Detect which cell encompasses the target text, then output its (X, Y) center coordinate. 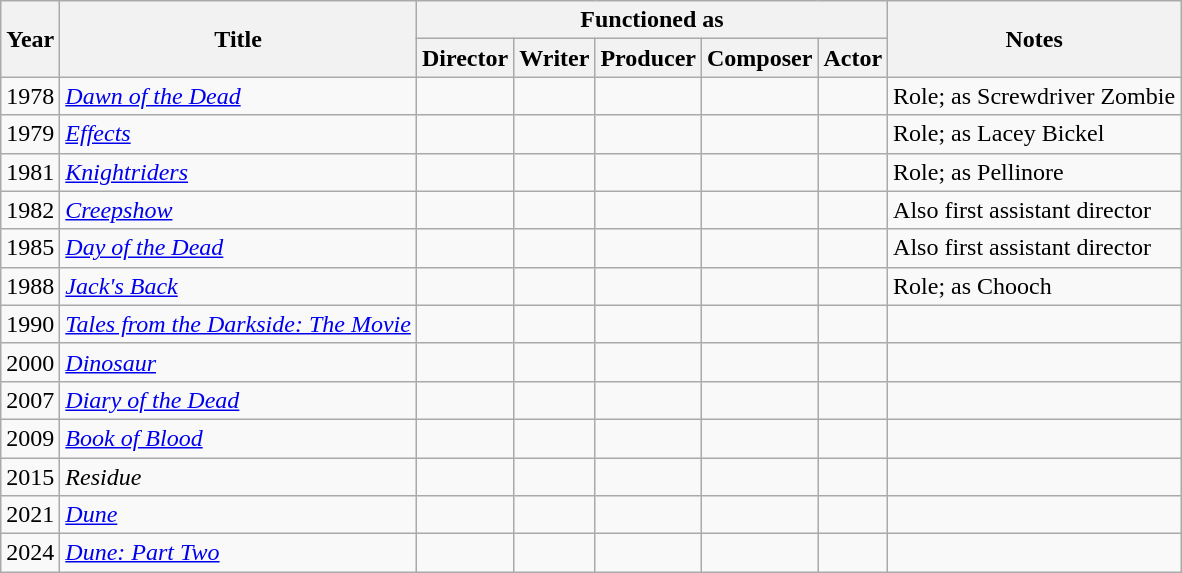
Effects (238, 134)
2009 (30, 438)
Functioned as (652, 20)
2000 (30, 362)
1979 (30, 134)
1985 (30, 248)
Dinosaur (238, 362)
Knightriders (238, 172)
Book of Blood (238, 438)
Composer (759, 58)
Title (238, 39)
2021 (30, 515)
2007 (30, 400)
Dawn of the Dead (238, 96)
1978 (30, 96)
Director (464, 58)
Year (30, 39)
Dune: Part Two (238, 553)
Notes (1034, 39)
Role; as Lacey Bickel (1034, 134)
Day of the Dead (238, 248)
Role; as Pellinore (1034, 172)
Jack's Back (238, 286)
Actor (853, 58)
Diary of the Dead (238, 400)
Role; as Chooch (1034, 286)
2024 (30, 553)
Residue (238, 477)
2015 (30, 477)
Dune (238, 515)
Producer (648, 58)
1982 (30, 210)
Role; as Screwdriver Zombie (1034, 96)
1990 (30, 324)
1981 (30, 172)
1988 (30, 286)
Writer (554, 58)
Creepshow (238, 210)
Tales from the Darkside: The Movie (238, 324)
